Return (x, y) of the center of cell containing provided text 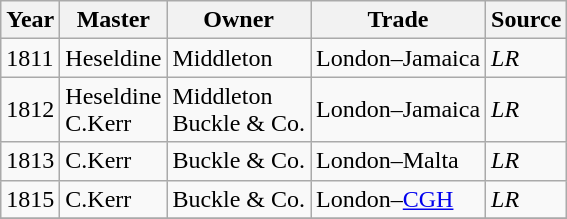
1813 (30, 161)
Year (30, 20)
1812 (30, 110)
Heseldine (114, 58)
Master (114, 20)
1815 (30, 199)
Source (526, 20)
Middleton (239, 58)
HeseldineC.Kerr (114, 110)
Owner (239, 20)
Trade (398, 20)
1811 (30, 58)
London–Malta (398, 161)
MiddletonBuckle & Co. (239, 110)
London–CGH (398, 199)
